Identify which cell holds the provided text, then report its [x, y] central coordinate. 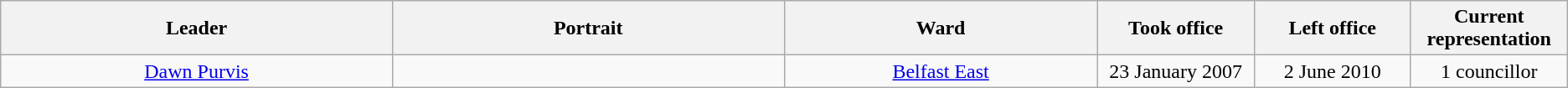
Left office [1332, 28]
Took office [1176, 28]
Dawn Purvis [197, 71]
23 January 2007 [1176, 71]
Current representation [1489, 28]
Portrait [588, 28]
1 councillor [1489, 71]
Leader [197, 28]
Ward [941, 28]
2 June 2010 [1332, 71]
Belfast East [941, 71]
